Search for the cell housing the specified text and yield its (X, Y) center coordinate. 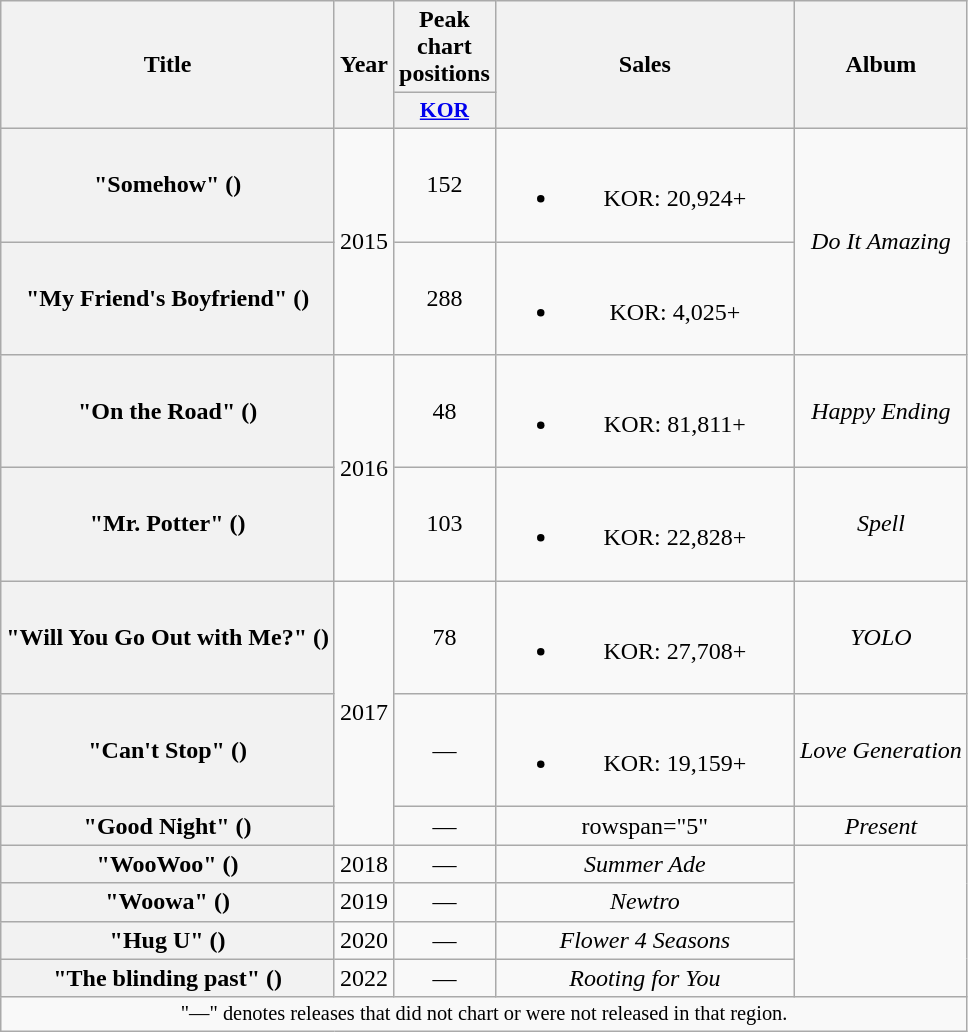
Happy Ending (880, 412)
48 (445, 412)
Present (880, 826)
"—" denotes releases that did not chart or were not released in that region. (484, 1014)
2015 (364, 241)
"My Friend's Boyfriend" () (168, 298)
Love Generation (880, 750)
2022 (364, 978)
KOR: 19,159+ (644, 750)
KOR: 20,924+ (644, 184)
2016 (364, 468)
Summer Ade (644, 864)
rowspan="5" (644, 826)
"Somehow" () (168, 184)
Newtro (644, 902)
"The blinding past" () (168, 978)
Rooting for You (644, 978)
"On the Road" () (168, 412)
"Good Night" () (168, 826)
Flower 4 Seasons (644, 940)
"Mr. Potter" () (168, 524)
YOLO (880, 638)
Title (168, 65)
KOR: 81,811+ (644, 412)
Album (880, 65)
78 (445, 638)
Do It Amazing (880, 241)
288 (445, 298)
KOR: 22,828+ (644, 524)
Spell (880, 524)
KOR (445, 111)
KOR: 4,025+ (644, 298)
"Hug U" () (168, 940)
152 (445, 184)
KOR: 27,708+ (644, 638)
"Will You Go Out with Me?" () (168, 638)
2018 (364, 864)
2020 (364, 940)
103 (445, 524)
"WooWoo" () (168, 864)
Sales (644, 65)
2017 (364, 713)
Peak chart positions (445, 47)
Year (364, 65)
2019 (364, 902)
"Can't Stop" () (168, 750)
"Woowa" () (168, 902)
